Scan for the cell matching the given text and deliver its [X, Y] coordinate at center. 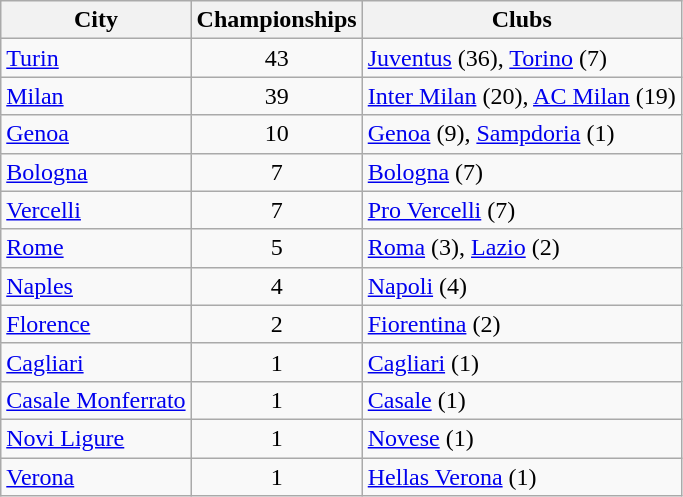
Napoli (4) [522, 286]
Fiorentina (2) [522, 324]
Juventus (36), Torino (7) [522, 58]
Cagliari [96, 362]
5 [276, 248]
Verona [96, 477]
Novi Ligure [96, 438]
Florence [96, 324]
Bologna [96, 172]
Pro Vercelli (7) [522, 210]
Clubs [522, 20]
39 [276, 96]
Inter Milan (20), AC Milan (19) [522, 96]
Roma (3), Lazio (2) [522, 248]
2 [276, 324]
Turin [96, 58]
Cagliari (1) [522, 362]
Naples [96, 286]
Genoa (9), Sampdoria (1) [522, 134]
Casale (1) [522, 400]
Novese (1) [522, 438]
Bologna (7) [522, 172]
Genoa [96, 134]
10 [276, 134]
Vercelli [96, 210]
Rome [96, 248]
Milan [96, 96]
Hellas Verona (1) [522, 477]
Casale Monferrato [96, 400]
43 [276, 58]
4 [276, 286]
City [96, 20]
Championships [276, 20]
